Determine the [X, Y] coordinate at the center of the cell enclosing the given text.  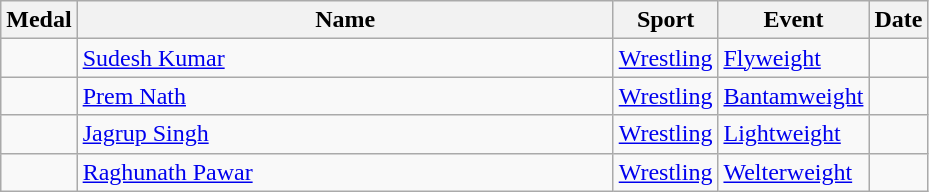
Date [898, 20]
Name [345, 20]
Jagrup Singh [345, 134]
Welterweight [794, 172]
Lightweight [794, 134]
Sport [666, 20]
Raghunath Pawar [345, 172]
Flyweight [794, 58]
Bantamweight [794, 96]
Sudesh Kumar [345, 58]
Prem Nath [345, 96]
Event [794, 20]
Medal [39, 20]
